Find where the given text appears and provide that cell's center as [x, y] coordinate. 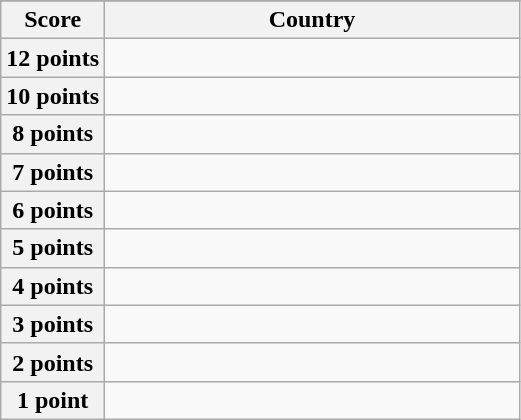
5 points [53, 248]
3 points [53, 324]
7 points [53, 172]
2 points [53, 362]
6 points [53, 210]
Country [312, 20]
4 points [53, 286]
8 points [53, 134]
10 points [53, 96]
Score [53, 20]
12 points [53, 58]
1 point [53, 400]
